Provide the (x, y) coordinate of the cell's center where the given text is located.  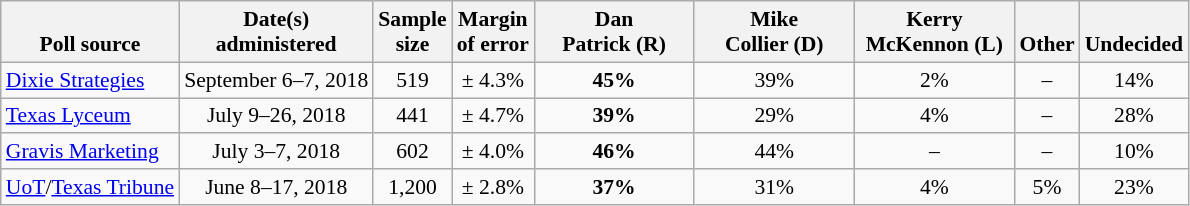
10% (1134, 152)
DanPatrick (R) (614, 32)
28% (1134, 116)
July 3–7, 2018 (276, 152)
Texas Lyceum (90, 116)
14% (1134, 80)
29% (774, 116)
602 (412, 152)
± 4.0% (493, 152)
45% (614, 80)
23% (1134, 187)
5% (1046, 187)
Other (1046, 32)
31% (774, 187)
Poll source (90, 32)
44% (774, 152)
MikeCollier (D) (774, 32)
± 2.8% (493, 187)
Marginof error (493, 32)
441 (412, 116)
June 8–17, 2018 (276, 187)
Undecided (1134, 32)
± 4.7% (493, 116)
1,200 (412, 187)
37% (614, 187)
2% (934, 80)
46% (614, 152)
Samplesize (412, 32)
KerryMcKennon (L) (934, 32)
± 4.3% (493, 80)
Date(s)administered (276, 32)
July 9–26, 2018 (276, 116)
September 6–7, 2018 (276, 80)
Dixie Strategies (90, 80)
UoT/Texas Tribune (90, 187)
519 (412, 80)
Gravis Marketing (90, 152)
